Capture the cell that displays the provided text and extract its [X, Y] central coordinate. 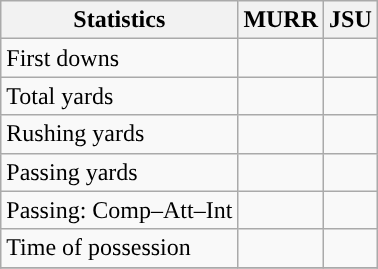
Time of possession [120, 248]
First downs [120, 58]
Passing yards [120, 172]
Rushing yards [120, 134]
Statistics [120, 20]
Passing: Comp–Att–Int [120, 210]
Total yards [120, 96]
MURR [281, 20]
JSU [351, 20]
